Return the (X, Y) coordinate for the center point of the cell that contains the specified text.  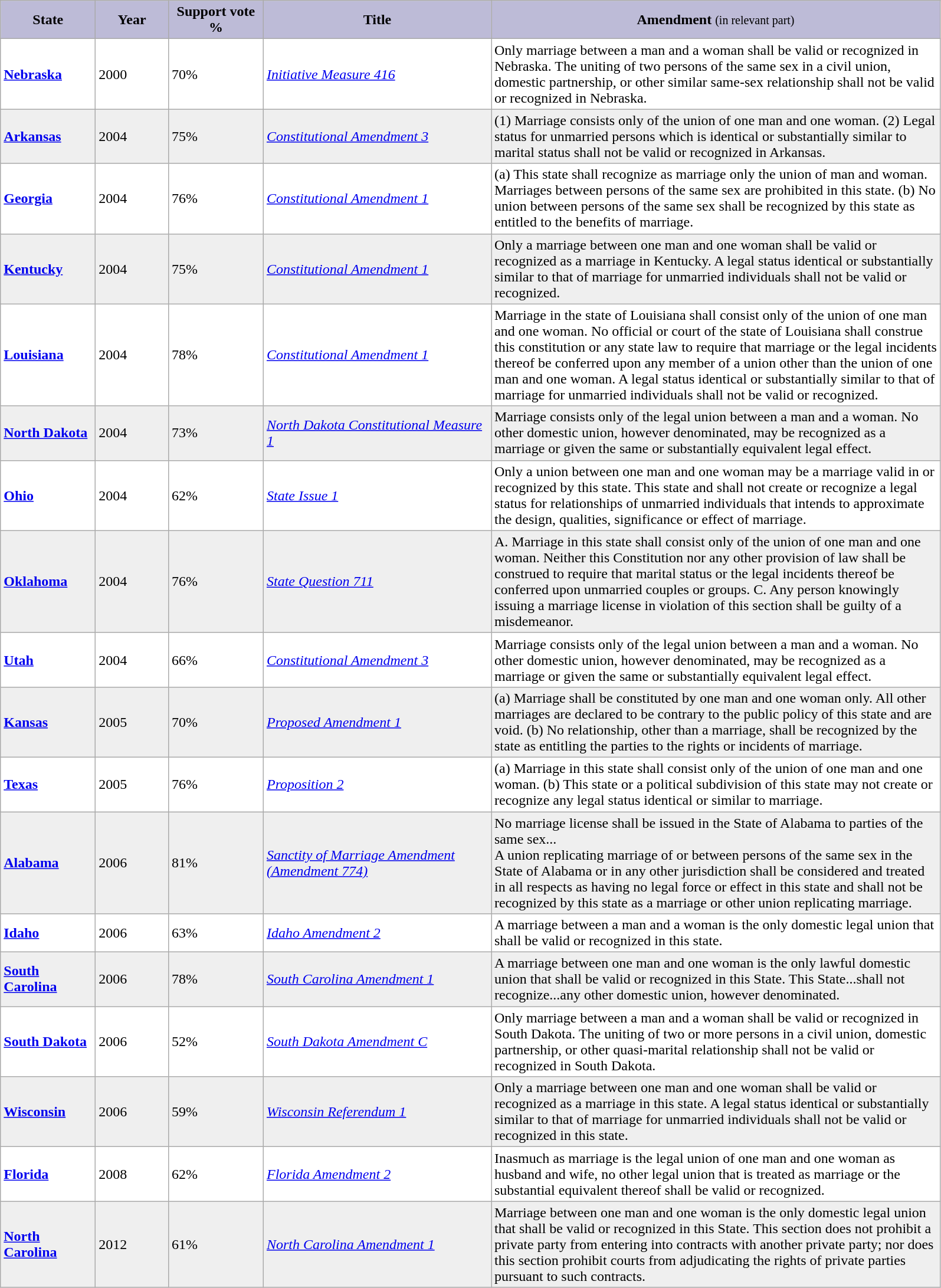
Ohio (48, 496)
Georgia (48, 198)
Florida (48, 1174)
Kansas (48, 722)
Year (132, 20)
Louisiana (48, 355)
State Issue 1 (377, 496)
Florida Amendment 2 (377, 1174)
2000 (132, 74)
Arkansas (48, 136)
Proposition 2 (377, 784)
State (48, 20)
Title (377, 20)
Amendment (in relevant part) (715, 20)
Sanctity of Marriage Amendment (Amendment 774) (377, 863)
North Dakota Constitutional Measure 1 (377, 433)
A marriage between a man and a woman is the only domestic legal union that shall be valid or recognized in this state. (715, 933)
Support vote % (216, 20)
South Carolina Amendment 1 (377, 979)
66% (216, 660)
Texas (48, 784)
Wisconsin Referendum 1 (377, 1112)
2012 (132, 1244)
52% (216, 1042)
Idaho Amendment 2 (377, 933)
2008 (132, 1174)
Idaho (48, 933)
Utah (48, 660)
South Dakota Amendment C (377, 1042)
59% (216, 1112)
61% (216, 1244)
South Carolina (48, 979)
63% (216, 933)
North Carolina (48, 1244)
Oklahoma (48, 582)
81% (216, 863)
Kentucky (48, 269)
Nebraska (48, 74)
North Dakota (48, 433)
Proposed Amendment 1 (377, 722)
73% (216, 433)
South Dakota (48, 1042)
State Question 711 (377, 582)
Wisconsin (48, 1112)
Initiative Measure 416 (377, 74)
North Carolina Amendment 1 (377, 1244)
Alabama (48, 863)
